Search for the cell housing the specified text and yield its [x, y] center coordinate. 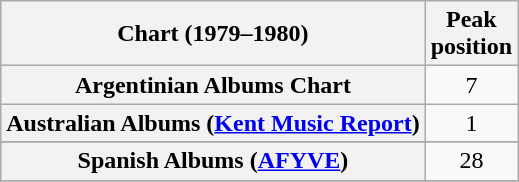
Spanish Albums (AFYVE) [213, 161]
1 [471, 123]
Australian Albums (Kent Music Report) [213, 123]
Peakposition [471, 34]
28 [471, 161]
Chart (1979–1980) [213, 34]
7 [471, 85]
Argentinian Albums Chart [213, 85]
